Detect which cell encompasses the target text, then output its [X, Y] center coordinate. 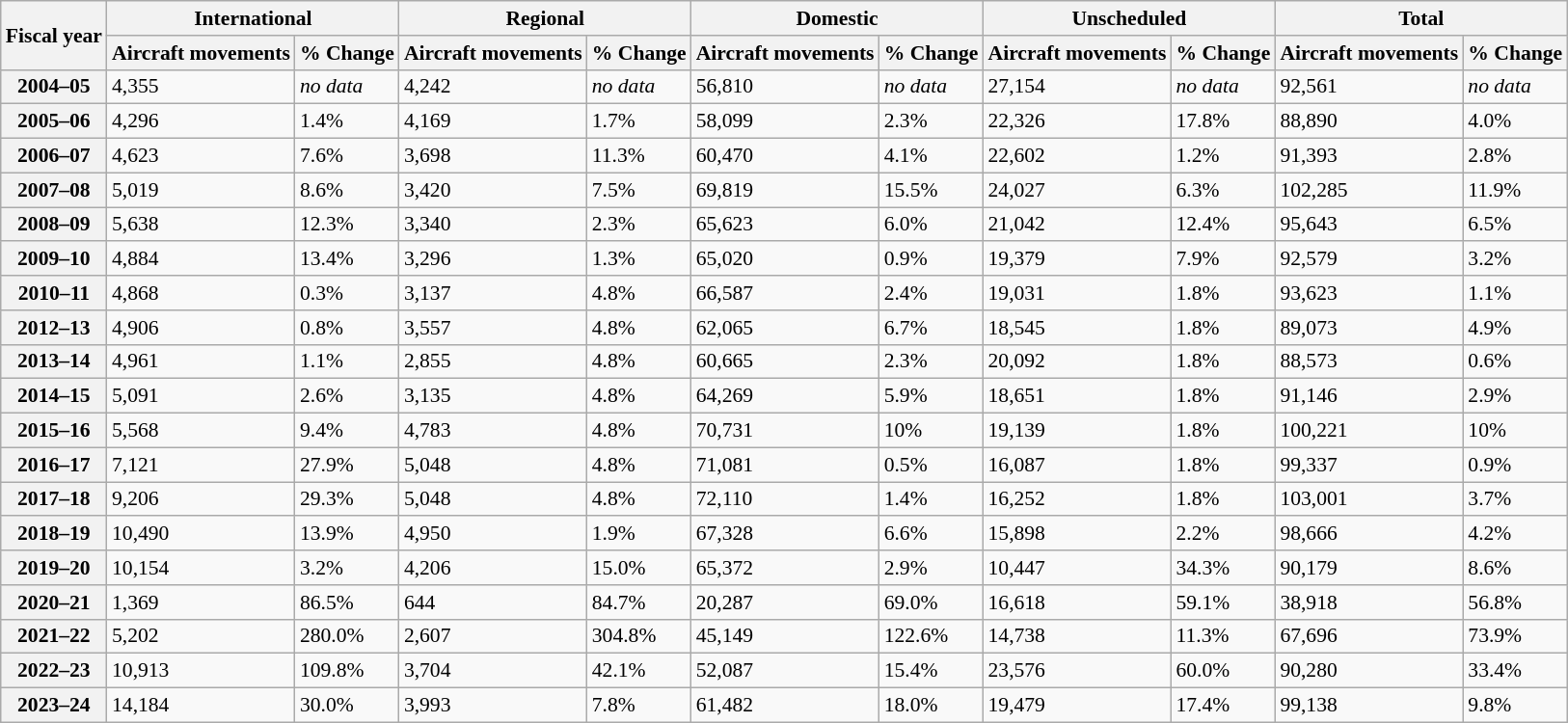
3.7% [1515, 499]
4.9% [1515, 328]
84.7% [639, 602]
2,607 [494, 636]
5,019 [201, 190]
64,269 [785, 396]
10,490 [201, 534]
91,146 [1369, 396]
5,568 [201, 431]
2,855 [494, 361]
5,202 [201, 636]
16,252 [1076, 499]
2010–11 [54, 293]
644 [494, 602]
10,154 [201, 568]
67,696 [1369, 636]
100,221 [1369, 431]
3,137 [494, 293]
99,337 [1369, 465]
7.8% [639, 706]
2019–20 [54, 568]
22,602 [1076, 156]
70,731 [785, 431]
1,369 [201, 602]
2.8% [1515, 156]
13.9% [347, 534]
88,573 [1369, 361]
9.4% [347, 431]
2017–18 [54, 499]
3,704 [494, 671]
5.9% [932, 396]
18,545 [1076, 328]
73.9% [1515, 636]
304.8% [639, 636]
65,020 [785, 259]
2013–14 [54, 361]
10,913 [201, 671]
2009–10 [54, 259]
6.7% [932, 328]
2012–13 [54, 328]
3,340 [494, 225]
27,154 [1076, 87]
1.2% [1223, 156]
2.2% [1223, 534]
15.0% [639, 568]
7,121 [201, 465]
1.9% [639, 534]
16,087 [1076, 465]
69.0% [932, 602]
10,447 [1076, 568]
19,379 [1076, 259]
52,087 [785, 671]
122.6% [932, 636]
56,810 [785, 87]
4,884 [201, 259]
3,420 [494, 190]
65,372 [785, 568]
15.5% [932, 190]
0.5% [932, 465]
88,890 [1369, 121]
60,665 [785, 361]
4.0% [1515, 121]
102,285 [1369, 190]
19,139 [1076, 431]
2014–15 [54, 396]
3,993 [494, 706]
4,169 [494, 121]
International [253, 18]
67,328 [785, 534]
2.4% [932, 293]
Domestic [837, 18]
93,623 [1369, 293]
95,643 [1369, 225]
18,651 [1076, 396]
2004–05 [54, 87]
Regional [546, 18]
14,738 [1076, 636]
4,961 [201, 361]
7.6% [347, 156]
71,081 [785, 465]
2018–19 [54, 534]
2007–08 [54, 190]
4,623 [201, 156]
18.0% [932, 706]
4.1% [932, 156]
5,091 [201, 396]
33.4% [1515, 671]
69,819 [785, 190]
20,287 [785, 602]
24,027 [1076, 190]
2020–21 [54, 602]
6.3% [1223, 190]
3,296 [494, 259]
58,099 [785, 121]
14,184 [201, 706]
15,898 [1076, 534]
0.8% [347, 328]
2016–17 [54, 465]
34.3% [1223, 568]
27.9% [347, 465]
92,561 [1369, 87]
38,918 [1369, 602]
4.2% [1515, 534]
4,950 [494, 534]
61,482 [785, 706]
1.7% [639, 121]
21,042 [1076, 225]
9,206 [201, 499]
280.0% [347, 636]
4,355 [201, 87]
56.8% [1515, 602]
6.6% [932, 534]
4,242 [494, 87]
90,179 [1369, 568]
6.5% [1515, 225]
4,783 [494, 431]
92,579 [1369, 259]
13.4% [347, 259]
65,623 [785, 225]
3,557 [494, 328]
7.9% [1223, 259]
72,110 [785, 499]
0.3% [347, 293]
20,092 [1076, 361]
Unscheduled [1128, 18]
60,470 [785, 156]
29.3% [347, 499]
9.8% [1515, 706]
59.1% [1223, 602]
19,031 [1076, 293]
86.5% [347, 602]
2015–16 [54, 431]
42.1% [639, 671]
12.4% [1223, 225]
17.4% [1223, 706]
4,906 [201, 328]
98,666 [1369, 534]
2008–09 [54, 225]
0.6% [1515, 361]
7.5% [639, 190]
109.8% [347, 671]
17.8% [1223, 121]
60.0% [1223, 671]
23,576 [1076, 671]
2021–22 [54, 636]
3,135 [494, 396]
Total [1421, 18]
6.0% [932, 225]
16,618 [1076, 602]
15.4% [932, 671]
Fiscal year [54, 35]
30.0% [347, 706]
45,149 [785, 636]
22,326 [1076, 121]
11.9% [1515, 190]
2005–06 [54, 121]
2022–23 [54, 671]
5,638 [201, 225]
90,280 [1369, 671]
2006–07 [54, 156]
99,138 [1369, 706]
89,073 [1369, 328]
4,206 [494, 568]
12.3% [347, 225]
4,868 [201, 293]
4,296 [201, 121]
2.6% [347, 396]
66,587 [785, 293]
3,698 [494, 156]
2023–24 [54, 706]
91,393 [1369, 156]
103,001 [1369, 499]
62,065 [785, 328]
1.3% [639, 259]
19,479 [1076, 706]
